Return (X, Y) of the center of cell containing provided text 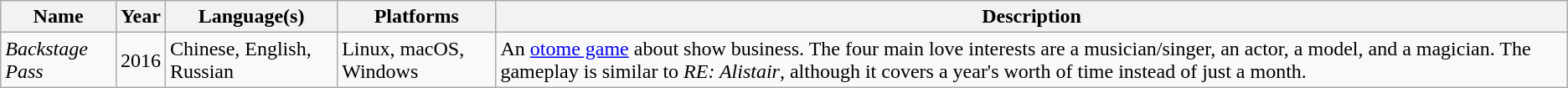
Chinese, English, Russian (251, 60)
Backstage Pass (59, 60)
Platforms (417, 17)
Description (1032, 17)
Name (59, 17)
Language(s) (251, 17)
Linux, macOS, Windows (417, 60)
Year (141, 17)
2016 (141, 60)
